For the text-containing cell, return its midpoint in (x, y) coordinate format. 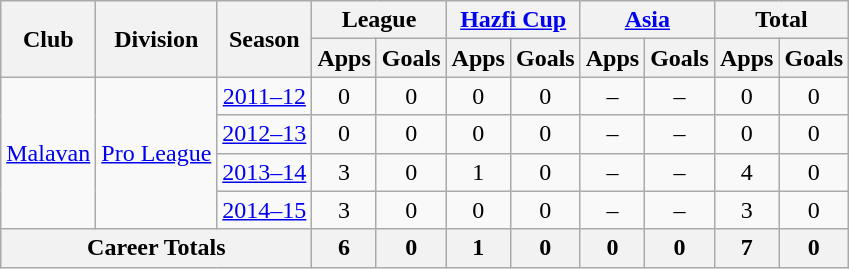
Club (48, 39)
Season (264, 39)
Total (781, 20)
2013–14 (264, 172)
7 (746, 248)
2011–12 (264, 96)
League (379, 20)
Pro League (156, 153)
4 (746, 172)
Malavan (48, 153)
Division (156, 39)
Asia (647, 20)
6 (344, 248)
2012–13 (264, 134)
2014–15 (264, 210)
Hazfi Cup (513, 20)
Career Totals (156, 248)
